Extract the (x, y) coordinate from the center of the cell holding the provided text.  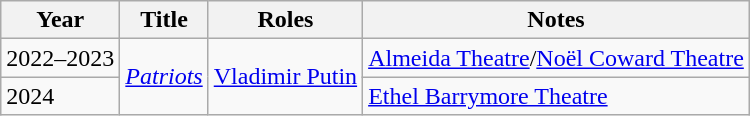
Ethel Barrymore Theatre (556, 96)
Vladimir Putin (285, 77)
Patriots (164, 77)
Almeida Theatre/Noël Coward Theatre (556, 58)
Title (164, 20)
Notes (556, 20)
2022–2023 (60, 58)
Year (60, 20)
Roles (285, 20)
2024 (60, 96)
